Return the (X, Y) coordinate for the center point of the cell that contains the specified text.  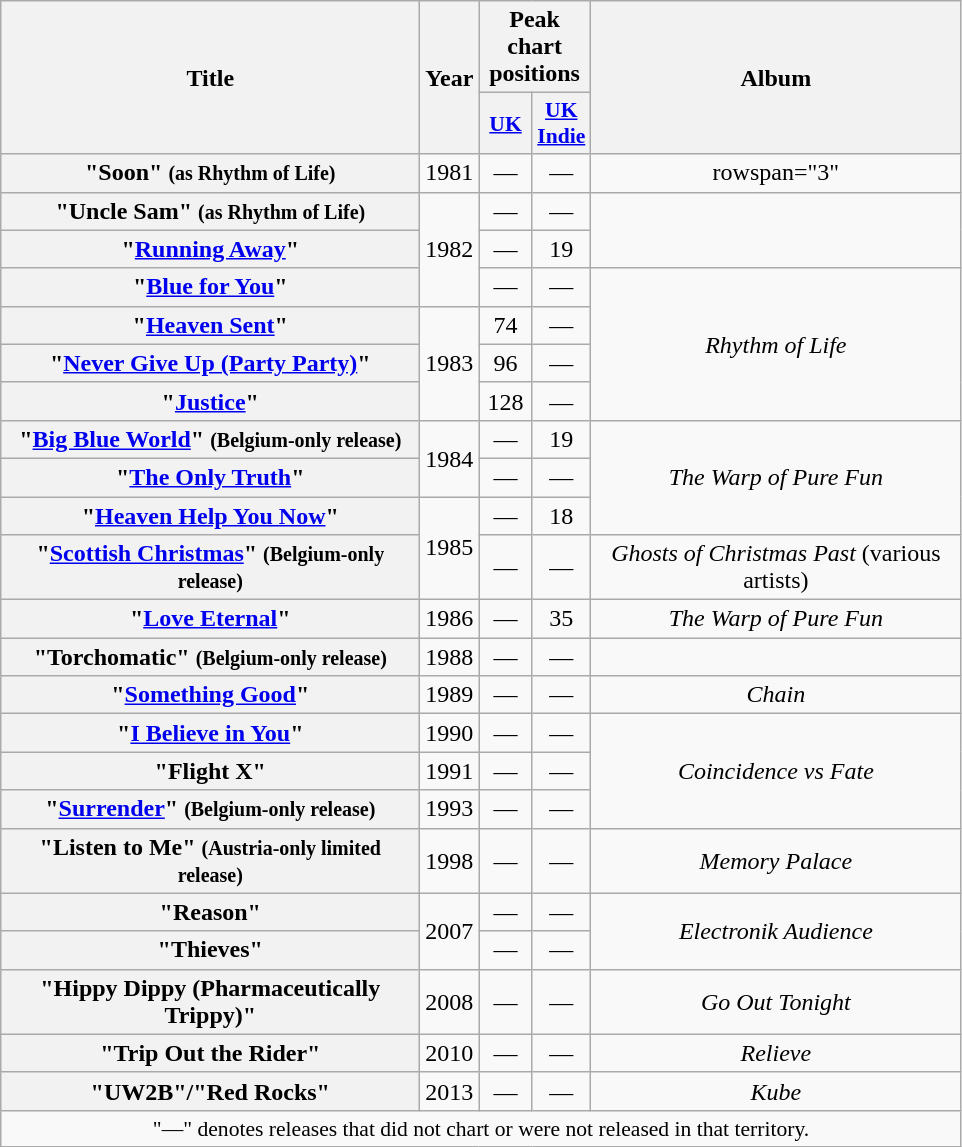
"Big Blue World" (Belgium-only release) (210, 439)
Memory Palace (776, 860)
Rhythm of Life (776, 344)
"Something Good" (210, 695)
"—" denotes releases that did not chart or were not released in that territory. (482, 1128)
"Scottish Christmas" (Belgium-only release) (210, 568)
"Heaven Sent" (210, 325)
"Heaven Help You Now" (210, 515)
"Listen to Me" (Austria-only limited release) (210, 860)
1988 (450, 657)
"Surrender" (Belgium-only release) (210, 809)
rowspan="3" (776, 173)
"Hippy Dippy (Pharmaceutically Trippy)" (210, 1002)
2008 (450, 1002)
"Thieves" (210, 950)
"Running Away" (210, 249)
Title (210, 78)
2007 (450, 931)
1991 (450, 771)
Ghosts of Christmas Past (various artists) (776, 568)
"Love Eternal" (210, 619)
Go Out Tonight (776, 1002)
1989 (450, 695)
Album (776, 78)
"Uncle Sam" (as Rhythm of Life) (210, 211)
UK Indie (561, 124)
1998 (450, 860)
Relieve (776, 1053)
Peak chart positions (534, 47)
1984 (450, 458)
1982 (450, 249)
"Torchomatic" (Belgium-only release) (210, 657)
1986 (450, 619)
1981 (450, 173)
2013 (450, 1091)
"The Only Truth" (210, 477)
Year (450, 78)
1985 (450, 548)
"I Believe in You" (210, 733)
UK (506, 124)
Chain (776, 695)
35 (561, 619)
Electronik Audience (776, 931)
"Trip Out the Rider" (210, 1053)
Coincidence vs Fate (776, 771)
"Blue for You" (210, 287)
1990 (450, 733)
1993 (450, 809)
128 (506, 401)
74 (506, 325)
"Never Give Up (Party Party)" (210, 363)
1983 (450, 363)
96 (506, 363)
"Reason" (210, 912)
"Justice" (210, 401)
"UW2B"/"Red Rocks" (210, 1091)
"Flight X" (210, 771)
2010 (450, 1053)
18 (561, 515)
"Soon" (as Rhythm of Life) (210, 173)
Kube (776, 1091)
